Return (x, y) of the center of cell containing provided text 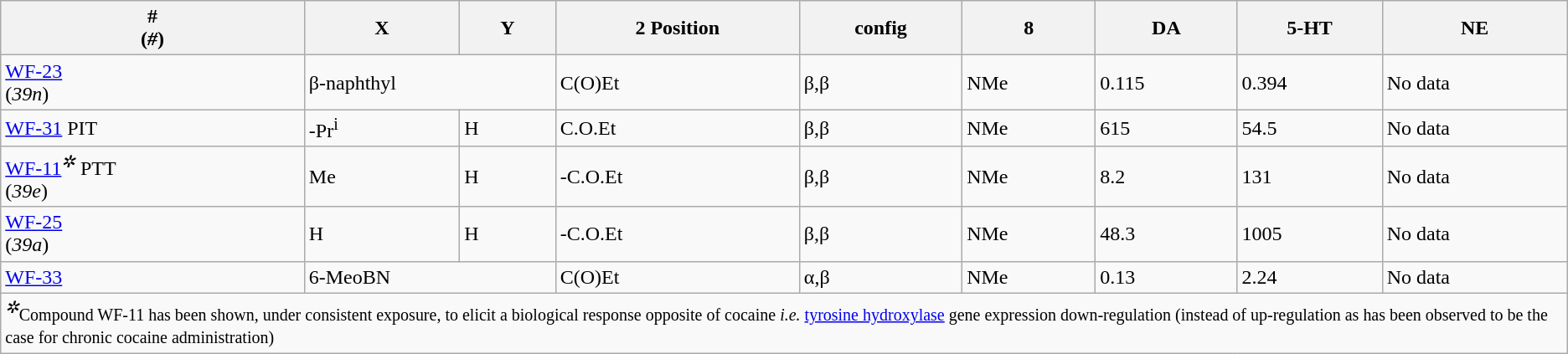
α,β (880, 277)
615 (1166, 129)
WF-11✲ PTT(39e) (152, 177)
#(#) (152, 28)
131 (1310, 177)
WF-31 PIT (152, 129)
0.115 (1166, 82)
2 Position (677, 28)
1005 (1310, 234)
Y (508, 28)
-Pri (382, 129)
0.394 (1310, 82)
C.O.Et (677, 129)
WF-25(39a) (152, 234)
0.13 (1166, 277)
54.5 (1310, 129)
5-HT (1310, 28)
8.2 (1166, 177)
WF-23(39n) (152, 82)
2.24 (1310, 277)
X (382, 28)
NE (1474, 28)
β-naphthyl (430, 82)
Me (382, 177)
DA (1166, 28)
6-MeoBN (430, 277)
config (880, 28)
WF-33 (152, 277)
48.3 (1166, 234)
8 (1029, 28)
